Pinpoint the cell where the given text exists, returning its [X, Y] midpoint coordinate. 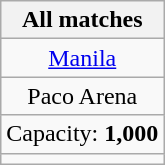
Capacity: 1,000 [82, 134]
Paco Arena [82, 96]
Manila [82, 58]
All matches [82, 20]
